Output the [X, Y] coordinate of the center of the cell containing the given text.  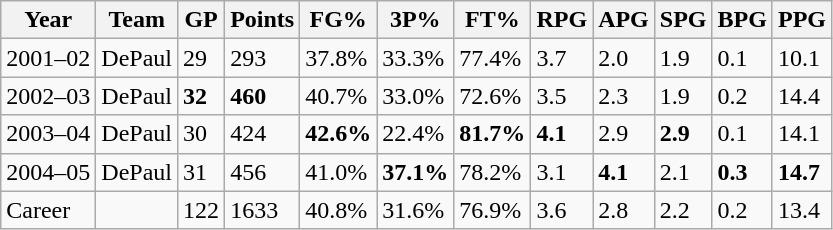
0.3 [742, 172]
42.6% [338, 134]
Team [137, 20]
2.2 [683, 210]
Points [262, 20]
30 [202, 134]
31 [202, 172]
GP [202, 20]
2.0 [624, 58]
22.4% [416, 134]
3.7 [562, 58]
78.2% [492, 172]
122 [202, 210]
3.5 [562, 96]
13.4 [802, 210]
31.6% [416, 210]
Career [48, 210]
3.6 [562, 210]
2.8 [624, 210]
41.0% [338, 172]
3.1 [562, 172]
SPG [683, 20]
456 [262, 172]
293 [262, 58]
BPG [742, 20]
77.4% [492, 58]
37.1% [416, 172]
2.1 [683, 172]
32 [202, 96]
3P% [416, 20]
FG% [338, 20]
1633 [262, 210]
2.3 [624, 96]
RPG [562, 20]
33.3% [416, 58]
2001–02 [48, 58]
37.8% [338, 58]
2003–04 [48, 134]
81.7% [492, 134]
76.9% [492, 210]
33.0% [416, 96]
72.6% [492, 96]
Year [48, 20]
10.1 [802, 58]
PPG [802, 20]
14.1 [802, 134]
40.7% [338, 96]
2002–03 [48, 96]
APG [624, 20]
14.4 [802, 96]
29 [202, 58]
460 [262, 96]
2004–05 [48, 172]
FT% [492, 20]
40.8% [338, 210]
14.7 [802, 172]
424 [262, 134]
